Locate the cell with the specified text and output its [x, y] center coordinate. 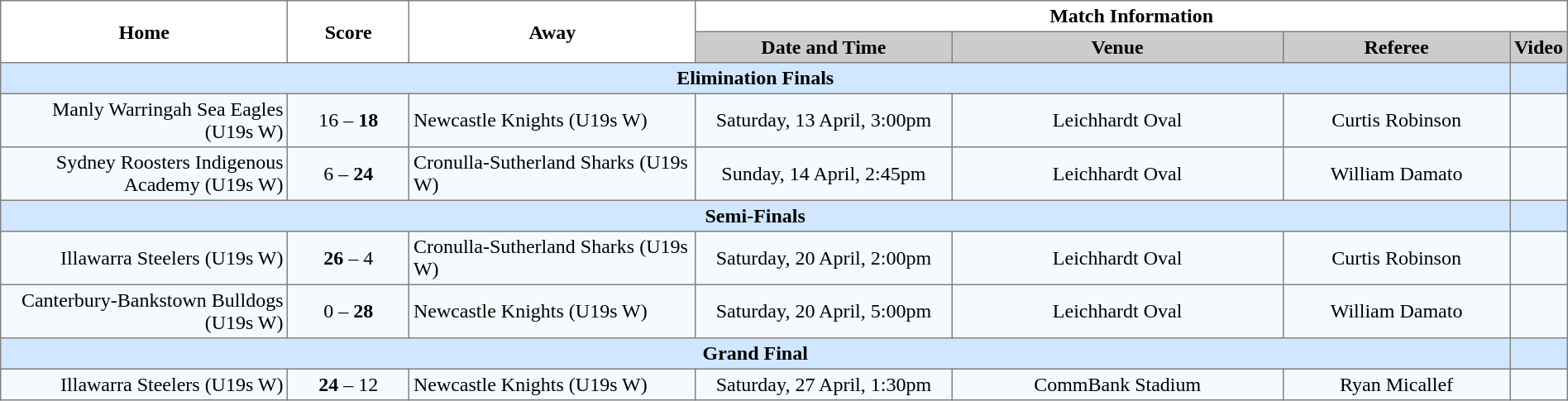
Score [349, 31]
CommBank Stadium [1118, 384]
16 – 18 [349, 120]
Sunday, 14 April, 2:45pm [824, 174]
Sydney Roosters Indigenous Academy (U19s W) [144, 174]
Video [1539, 47]
Match Information [1131, 17]
24 – 12 [349, 384]
Away [552, 31]
Semi-Finals [756, 216]
Manly Warringah Sea Eagles (U19s W) [144, 120]
26 – 4 [349, 258]
Saturday, 13 April, 3:00pm [824, 120]
Ryan Micallef [1396, 384]
Venue [1118, 47]
Elimination Finals [756, 79]
6 – 24 [349, 174]
Saturday, 20 April, 2:00pm [824, 258]
Date and Time [824, 47]
Grand Final [756, 354]
0 – 28 [349, 311]
Saturday, 27 April, 1:30pm [824, 384]
Saturday, 20 April, 5:00pm [824, 311]
Referee [1396, 47]
Canterbury-Bankstown Bulldogs (U19s W) [144, 311]
Home [144, 31]
